Detect which cell encompasses the target text, then output its [X, Y] center coordinate. 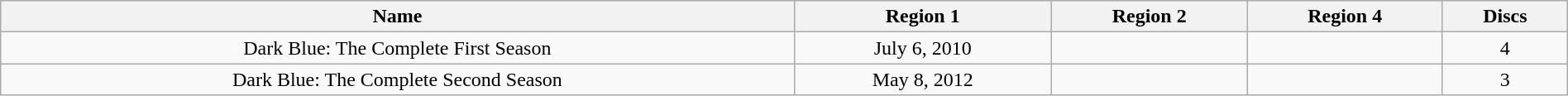
4 [1505, 48]
3 [1505, 79]
Region 4 [1345, 17]
Dark Blue: The Complete Second Season [397, 79]
Name [397, 17]
Discs [1505, 17]
Region 1 [923, 17]
Region 2 [1150, 17]
Dark Blue: The Complete First Season [397, 48]
July 6, 2010 [923, 48]
May 8, 2012 [923, 79]
